Extract the [X, Y] coordinate from the center of the cell holding the provided text.  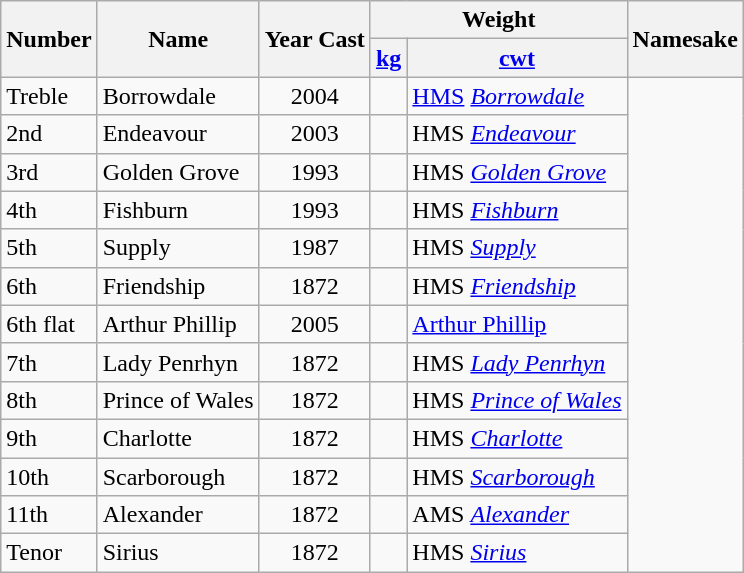
4th [49, 210]
2003 [314, 134]
Friendship [178, 286]
Alexander [178, 515]
9th [49, 438]
HMS Golden Grove [517, 172]
2nd [49, 134]
Weight [498, 20]
HMS Friendship [517, 286]
AMS Alexander [517, 515]
Scarborough [178, 477]
Endeavour [178, 134]
Golden Grove [178, 172]
HMS Lady Penrhyn [517, 362]
Year Cast [314, 39]
Supply [178, 248]
Sirius [178, 553]
HMS Supply [517, 248]
HMS Charlotte [517, 438]
HMS Prince of Wales [517, 400]
Number [49, 39]
Fishburn [178, 210]
10th [49, 477]
Charlotte [178, 438]
2004 [314, 96]
kg [388, 58]
HMS Scarborough [517, 477]
HMS Borrowdale [517, 96]
Prince of Wales [178, 400]
Lady Penrhyn [178, 362]
7th [49, 362]
5th [49, 248]
6th [49, 286]
Treble [49, 96]
6th flat [49, 324]
Name [178, 39]
cwt [517, 58]
HMS Sirius [517, 553]
HMS Endeavour [517, 134]
1987 [314, 248]
3rd [49, 172]
11th [49, 515]
8th [49, 400]
Borrowdale [178, 96]
Namesake [685, 39]
HMS Fishburn [517, 210]
2005 [314, 324]
Tenor [49, 553]
